Identify which cell holds the provided text, then report its (x, y) central coordinate. 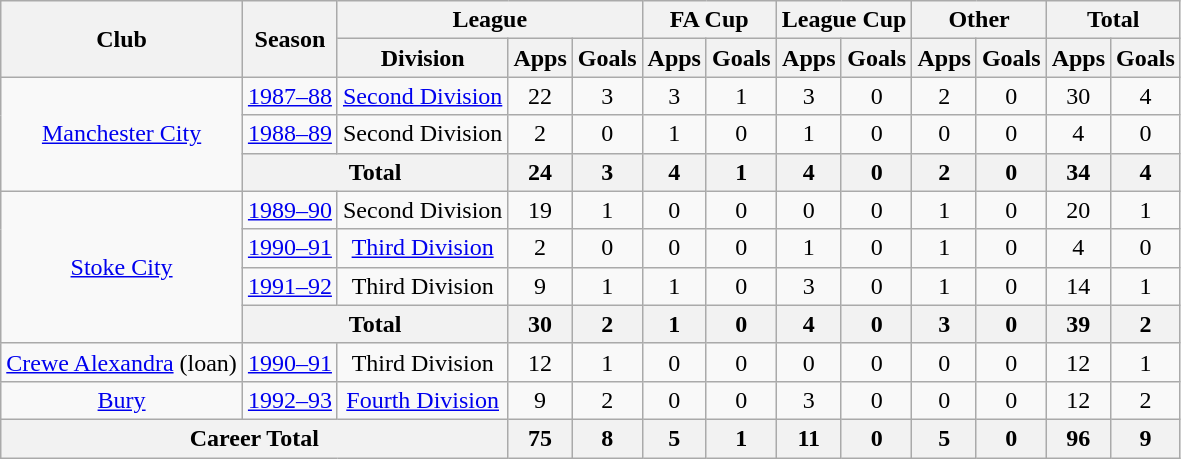
1988–89 (290, 134)
Fourth Division (422, 400)
20 (1078, 210)
24 (540, 172)
22 (540, 96)
League Cup (844, 20)
8 (607, 438)
Bury (122, 400)
Career Total (254, 438)
34 (1078, 172)
1989–90 (290, 210)
Crewe Alexandra (loan) (122, 362)
39 (1078, 324)
Season (290, 39)
96 (1078, 438)
1991–92 (290, 286)
FA Cup (709, 20)
Stoke City (122, 267)
Manchester City (122, 134)
Division (422, 58)
Other (979, 20)
14 (1078, 286)
1992–93 (290, 400)
Club (122, 39)
11 (808, 438)
1987–88 (290, 96)
League (490, 20)
19 (540, 210)
75 (540, 438)
